Capture the cell that displays the provided text and extract its [X, Y] central coordinate. 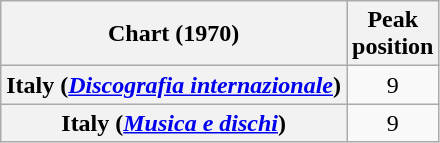
Italy (Discografia internazionale) [174, 85]
Peakposition [392, 34]
Italy (Musica e dischi) [174, 123]
Chart (1970) [174, 34]
